Capture the cell that displays the provided text and extract its (X, Y) central coordinate. 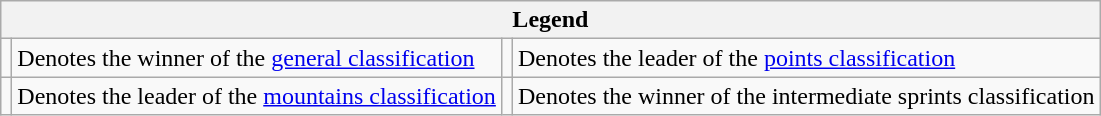
Denotes the leader of the mountains classification (257, 96)
Denotes the winner of the intermediate sprints classification (806, 96)
Denotes the leader of the points classification (806, 58)
Legend (550, 20)
Denotes the winner of the general classification (257, 58)
